Scan for the cell matching the given text and deliver its [X, Y] coordinate at center. 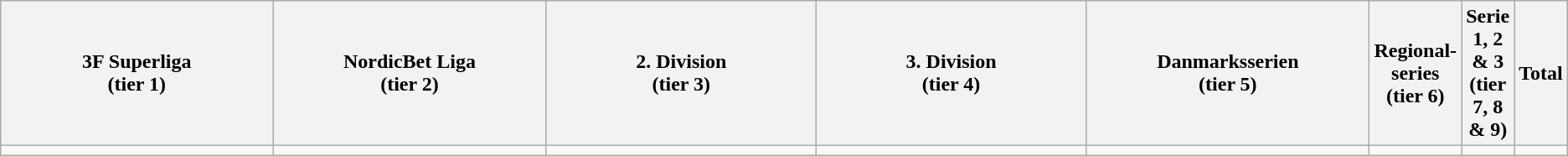
NordicBet Liga (tier 2) [410, 74]
3F Superliga (tier 1) [137, 74]
Danmarksserien (tier 5) [1228, 74]
3. Division (tier 4) [951, 74]
Serie 1, 2 & 3(tier 7, 8 & 9) [1488, 74]
Regional-series (tier 6) [1416, 74]
2. Division (tier 3) [681, 74]
Total [1541, 74]
